Extract the (x, y) coordinate from the center of the cell holding the provided text.  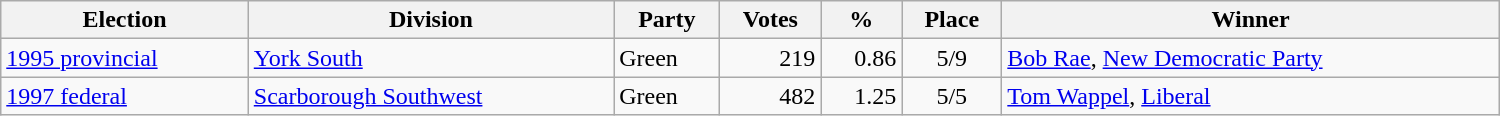
Division (430, 20)
5/5 (952, 96)
Party (667, 20)
482 (770, 96)
Votes (770, 20)
Bob Rae, New Democratic Party (1250, 58)
0.86 (862, 58)
York South (430, 58)
1997 federal (125, 96)
Tom Wappel, Liberal (1250, 96)
5/9 (952, 58)
1995 provincial (125, 58)
Winner (1250, 20)
% (862, 20)
Place (952, 20)
219 (770, 58)
Scarborough Southwest (430, 96)
Election (125, 20)
1.25 (862, 96)
